Determine the (x, y) coordinate at the center of the cell enclosing the given text.  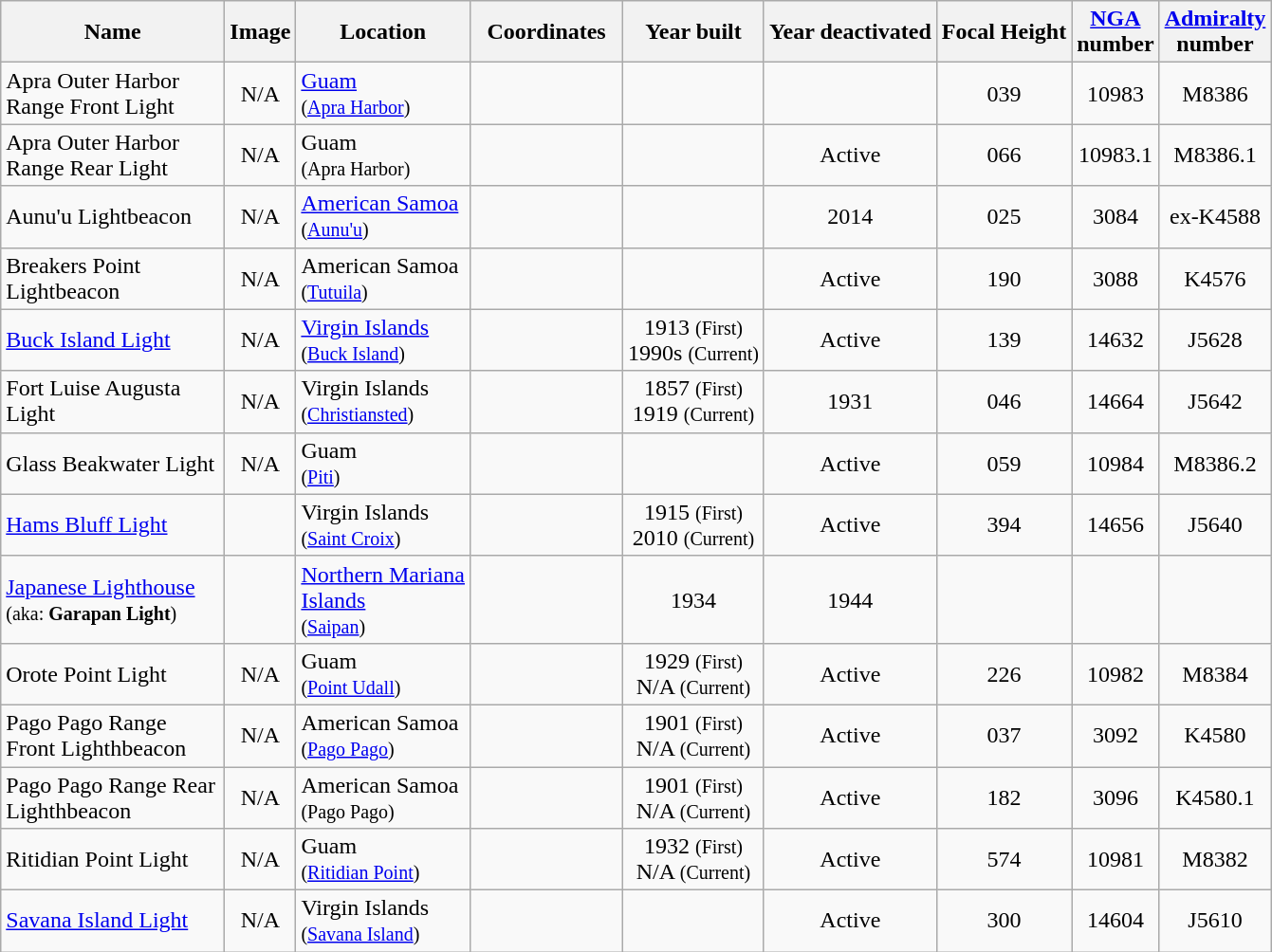
2014 (850, 216)
10982 (1115, 673)
American Samoa(Aunu'u) (383, 216)
Guam(Piti) (383, 463)
1944 (850, 599)
NGAnumber (1115, 32)
M8386.1 (1215, 156)
K4580 (1215, 736)
190 (1004, 279)
14632 (1115, 339)
037 (1004, 736)
226 (1004, 673)
Coordinates (546, 32)
Northern MarianaIslands(Saipan) (383, 599)
Aunu'u Lightbeacon (113, 216)
M8382 (1215, 859)
Pago Pago Range Rear Lighthbeacon (113, 796)
J5642 (1215, 402)
14604 (1115, 922)
J5610 (1215, 922)
Orote Point Light (113, 673)
3084 (1115, 216)
M8384 (1215, 673)
1932 (First) N/A (Current) (694, 859)
Year deactivated (850, 32)
3088 (1115, 279)
Focal Height (1004, 32)
Savana Island Light (113, 922)
3092 (1115, 736)
1934 (694, 599)
K4576 (1215, 279)
Glass Beakwater Light (113, 463)
J5628 (1215, 339)
Fort Luise Augusta Light (113, 402)
1929 (First) N/A (Current) (694, 673)
066 (1004, 156)
M8386.2 (1215, 463)
Virgin Islands(Buck Island) (383, 339)
10984 (1115, 463)
139 (1004, 339)
394 (1004, 525)
Japanese Lighthouse(aka: Garapan Light) (113, 599)
J5640 (1215, 525)
Breakers Point Lightbeacon (113, 279)
10981 (1115, 859)
182 (1004, 796)
Ritidian Point Light (113, 859)
Hams Bluff Light (113, 525)
K4580.1 (1215, 796)
Admiraltynumber (1215, 32)
Virgin Islands(Christiansted) (383, 402)
Year built (694, 32)
American Samoa(Tutuila) (383, 279)
Virgin Islands(Saint Croix) (383, 525)
300 (1004, 922)
025 (1004, 216)
10983.1 (1115, 156)
Virgin Islands(Savana Island) (383, 922)
574 (1004, 859)
Apra Outer Harbor Range Front Light (113, 93)
Image (260, 32)
Location (383, 32)
1915 (First) 2010 (Current) (694, 525)
M8386 (1215, 93)
14656 (1115, 525)
059 (1004, 463)
Apra Outer Harbor Range Rear Light (113, 156)
1931 (850, 402)
14664 (1115, 402)
ex-K4588 (1215, 216)
10983 (1115, 93)
039 (1004, 93)
Guam(Ritidian Point) (383, 859)
3096 (1115, 796)
Name (113, 32)
Buck Island Light (113, 339)
Pago Pago Range Front Lighthbeacon (113, 736)
1857 (First) 1919 (Current) (694, 402)
1913 (First) 1990s (Current) (694, 339)
Guam(Point Udall) (383, 673)
046 (1004, 402)
